Provide the (x, y) coordinate of the cell's center where the given text is located.  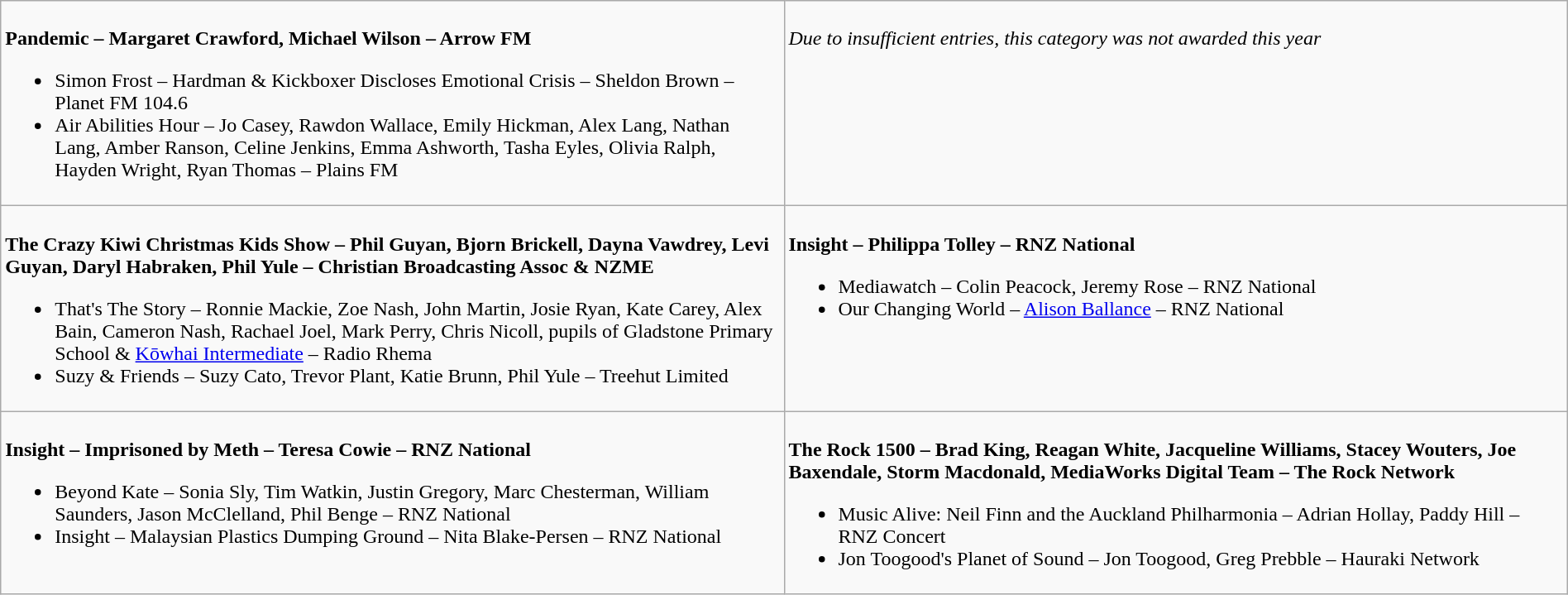
Due to insufficient entries, this category was not awarded this year (1176, 103)
Insight – Philippa Tolley – RNZ NationalMediawatch – Colin Peacock, Jeremy Rose – RNZ NationalOur Changing World – Alison Ballance – RNZ National (1176, 309)
